Search for the cell housing the specified text and yield its [x, y] center coordinate. 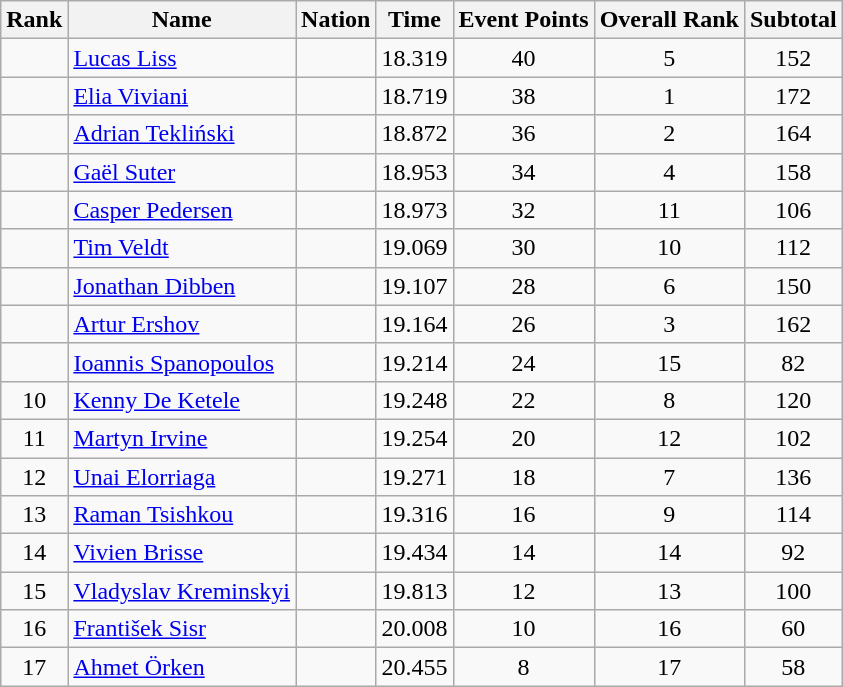
Subtotal [793, 20]
136 [793, 477]
20 [524, 438]
28 [524, 286]
18.319 [414, 58]
82 [793, 362]
Jonathan Dibben [182, 286]
Vivien Brisse [182, 553]
36 [524, 134]
Kenny De Ketele [182, 400]
Casper Pedersen [182, 210]
60 [793, 629]
18 [524, 477]
22 [524, 400]
Nation [336, 20]
1 [669, 96]
112 [793, 248]
26 [524, 324]
40 [524, 58]
Name [182, 20]
19.434 [414, 553]
20.455 [414, 667]
Ahmet Örken [182, 667]
19.271 [414, 477]
152 [793, 58]
Elia Viviani [182, 96]
9 [669, 515]
164 [793, 134]
19.107 [414, 286]
Vladyslav Kreminskyi [182, 591]
Raman Tsishkou [182, 515]
Artur Ershov [182, 324]
18.719 [414, 96]
150 [793, 286]
4 [669, 172]
34 [524, 172]
19.069 [414, 248]
18.953 [414, 172]
172 [793, 96]
Lucas Liss [182, 58]
19.316 [414, 515]
3 [669, 324]
102 [793, 438]
Tim Veldt [182, 248]
30 [524, 248]
20.008 [414, 629]
120 [793, 400]
19.254 [414, 438]
18.973 [414, 210]
19.164 [414, 324]
24 [524, 362]
92 [793, 553]
Rank [34, 20]
106 [793, 210]
58 [793, 667]
19.214 [414, 362]
Overall Rank [669, 20]
162 [793, 324]
5 [669, 58]
Unai Elorriaga [182, 477]
7 [669, 477]
114 [793, 515]
František Sisr [182, 629]
2 [669, 134]
38 [524, 96]
19.813 [414, 591]
158 [793, 172]
Ioannis Spanopoulos [182, 362]
Gaël Suter [182, 172]
32 [524, 210]
Event Points [524, 20]
19.248 [414, 400]
Martyn Irvine [182, 438]
Time [414, 20]
Adrian Tekliński [182, 134]
100 [793, 591]
18.872 [414, 134]
6 [669, 286]
